Find where the given text appears and provide that cell's center as (x, y) coordinate. 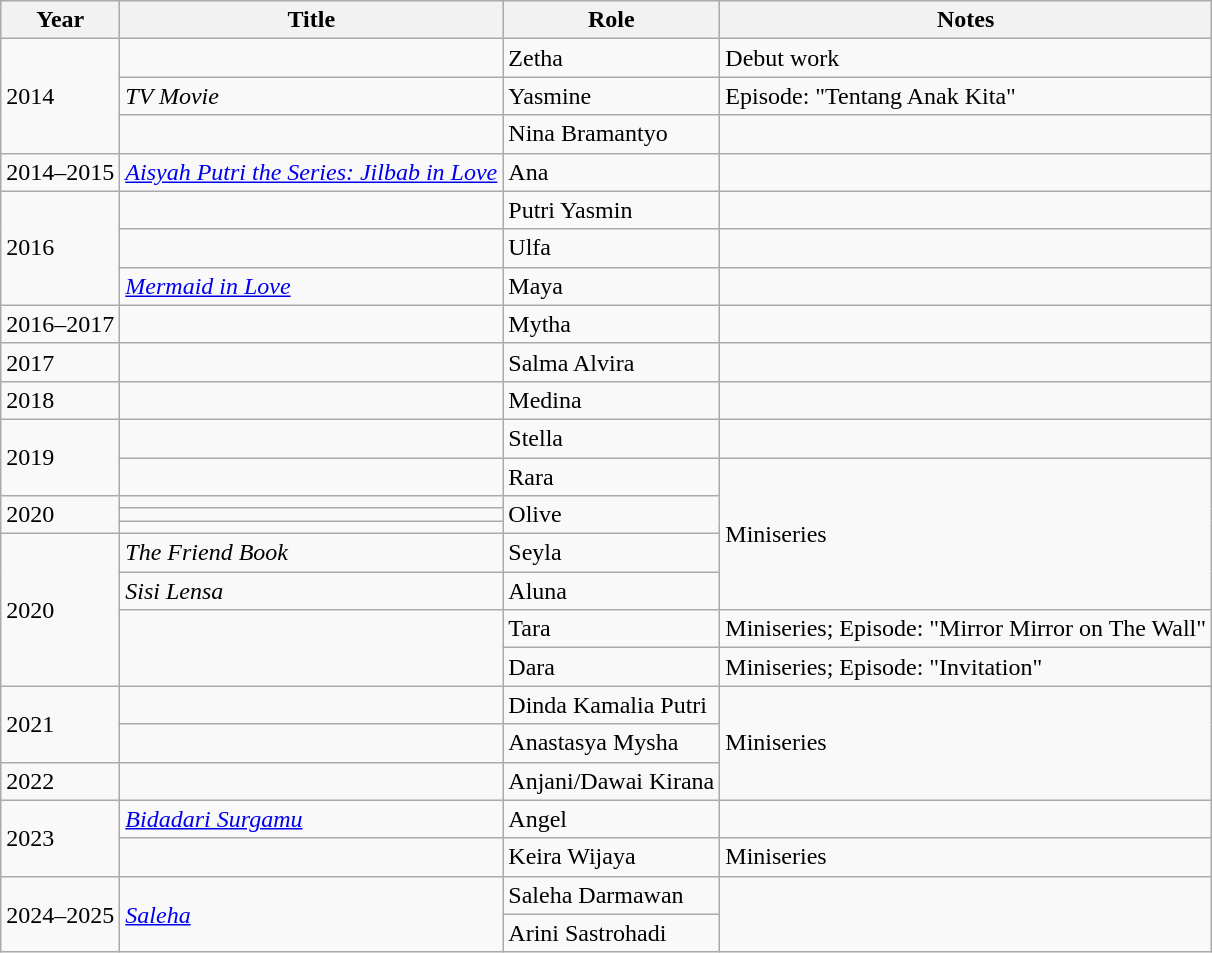
Year (60, 20)
2018 (60, 400)
Aisyah Putri the Series: Jilbab in Love (312, 172)
Keira Wijaya (612, 857)
Saleha Darmawan (612, 895)
Arini Sastrohadi (612, 933)
Rara (612, 477)
Notes (966, 20)
Olive (612, 515)
2021 (60, 724)
Yasmine (612, 96)
2019 (60, 457)
Maya (612, 286)
Episode: "Tentang Anak Kita" (966, 96)
Miniseries; Episode: "Invitation" (966, 667)
Role (612, 20)
TV Movie (312, 96)
Dinda Kamalia Putri (612, 705)
Seyla (612, 553)
Aluna (612, 591)
Title (312, 20)
The Friend Book (312, 553)
Saleha (312, 914)
Putri Yasmin (612, 210)
Salma Alvira (612, 362)
2014–2015 (60, 172)
Ulfa (612, 248)
2023 (60, 838)
Medina (612, 400)
Stella (612, 438)
2024–2025 (60, 914)
Angel (612, 819)
Ana (612, 172)
Mytha (612, 324)
2022 (60, 781)
Zetha (612, 58)
Debut work (966, 58)
2017 (60, 362)
Miniseries; Episode: "Mirror Mirror on The Wall" (966, 629)
Bidadari Surgamu (312, 819)
Dara (612, 667)
Anastasya Mysha (612, 743)
Anjani/Dawai Kirana (612, 781)
Mermaid in Love (312, 286)
Nina Bramantyo (612, 134)
2016 (60, 248)
2014 (60, 96)
2016–2017 (60, 324)
Tara (612, 629)
Sisi Lensa (312, 591)
